Provide the [X, Y] coordinate of the cell's center where the given text is located.  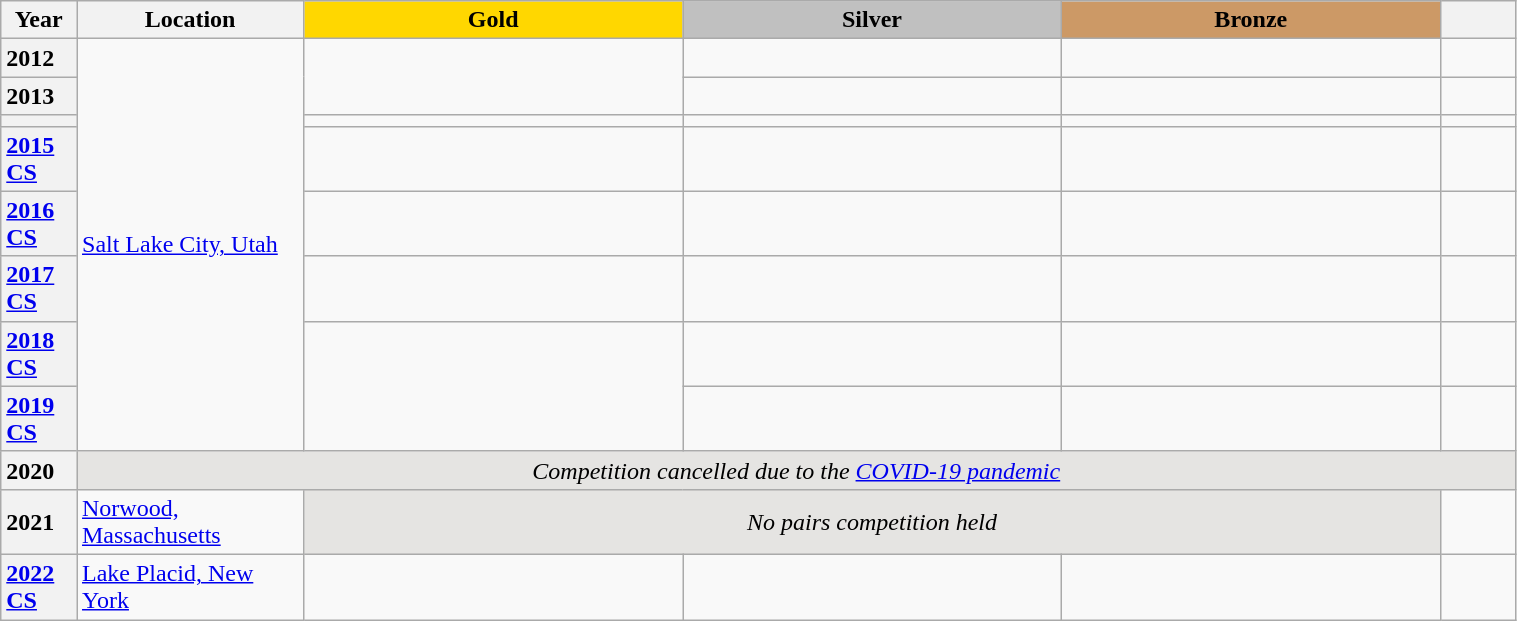
Silver [872, 20]
2012 [39, 58]
2018 CS [39, 354]
2021 [39, 522]
Norwood, Massachusetts [190, 522]
2016 CS [39, 224]
2022 CS [39, 586]
Competition cancelled due to the COVID-19 pandemic [796, 470]
Bronze [1250, 20]
Location [190, 20]
2013 [39, 96]
Salt Lake City, Utah [190, 245]
Gold [494, 20]
2017 CS [39, 288]
2015 CS [39, 158]
Lake Placid, New York [190, 586]
Year [39, 20]
2020 [39, 470]
No pairs competition held [872, 522]
2019 CS [39, 418]
